Locate the cell with the specified text and output its [X, Y] center coordinate. 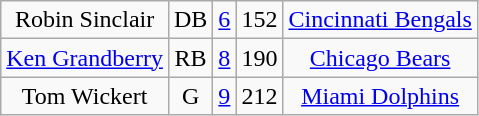
9 [224, 96]
Ken Grandberry [85, 58]
Robin Sinclair [85, 20]
Chicago Bears [380, 58]
190 [260, 58]
Miami Dolphins [380, 96]
6 [224, 20]
152 [260, 20]
DB [190, 20]
Tom Wickert [85, 96]
8 [224, 58]
212 [260, 96]
G [190, 96]
RB [190, 58]
Cincinnati Bengals [380, 20]
